Search for the cell housing the specified text and yield its [X, Y] center coordinate. 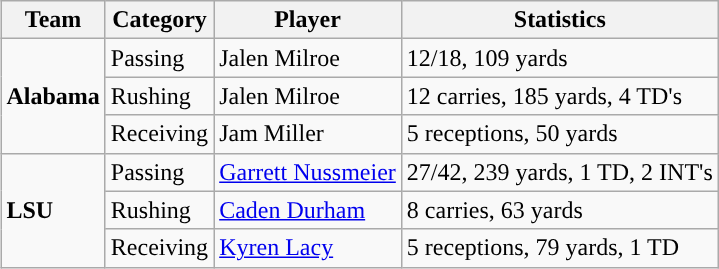
8 carries, 63 yards [560, 210]
12/18, 109 yards [560, 58]
Kyren Lacy [308, 248]
Alabama [53, 96]
Caden Durham [308, 210]
LSU [53, 210]
5 receptions, 50 yards [560, 134]
Player [308, 20]
Category [159, 20]
Team [53, 20]
5 receptions, 79 yards, 1 TD [560, 248]
Jam Miller [308, 134]
Garrett Nussmeier [308, 172]
27/42, 239 yards, 1 TD, 2 INT's [560, 172]
12 carries, 185 yards, 4 TD's [560, 96]
Statistics [560, 20]
